For the text-containing cell, return its midpoint in [x, y] coordinate format. 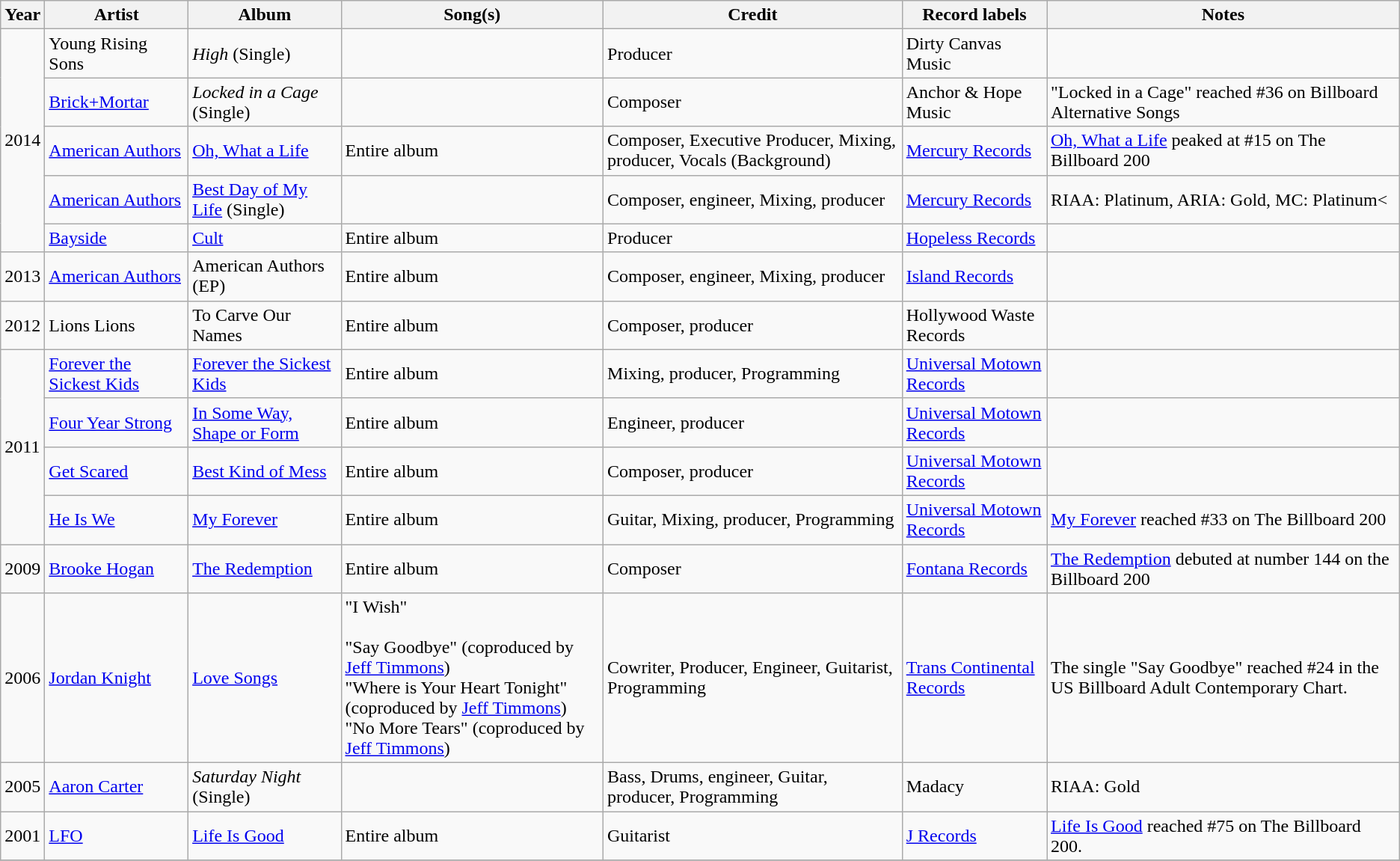
2009 [22, 569]
Oh, What a Life peaked at #15 on The Billboard 200 [1224, 151]
Oh, What a Life [265, 151]
Composer, Executive Producer, Mixing, producer, Vocals (Background) [753, 151]
Trans Continental Records [974, 678]
Fontana Records [974, 569]
He Is We [117, 519]
To Carve Our Names [265, 325]
Brick+Mortar [117, 102]
2014 [22, 141]
Cult [265, 238]
Engineer, producer [753, 422]
Love Songs [265, 678]
Artist [117, 15]
Hollywood Waste Records [974, 325]
Saturday Night (Single) [265, 787]
2013 [22, 277]
Song(s) [472, 15]
The Redemption debuted at number 144 on the Billboard 200 [1224, 569]
RIAA: Gold [1224, 787]
2005 [22, 787]
RIAA: Platinum, ARIA: Gold, MC: Platinum< [1224, 199]
"Locked in a Cage" reached #36 on Billboard Alternative Songs [1224, 102]
Mixing, producer, Programming [753, 374]
2001 [22, 836]
Bayside [117, 238]
Guitarist [753, 836]
Get Scared [117, 471]
Four Year Strong [117, 422]
Best Day of My Life (Single) [265, 199]
Jordan Knight [117, 678]
Best Kind of Mess [265, 471]
Year [22, 15]
Guitar, Mixing, producer, Programming [753, 519]
J Records [974, 836]
Island Records [974, 277]
American Authors (EP) [265, 277]
LFO [117, 836]
My Forever reached #33 on The Billboard 200 [1224, 519]
Bass, Drums, engineer, Guitar, producer, Programming [753, 787]
Aaron Carter [117, 787]
The single "Say Goodbye" reached #24 in the US Billboard Adult Contemporary Chart. [1224, 678]
Brooke Hogan [117, 569]
Lions Lions [117, 325]
2011 [22, 447]
Dirty Canvas Music [974, 54]
In Some Way, Shape or Form [265, 422]
Anchor & Hope Music [974, 102]
Hopeless Records [974, 238]
Young Rising Sons [117, 54]
Madacy [974, 787]
2006 [22, 678]
The Redemption [265, 569]
My Forever [265, 519]
Notes [1224, 15]
2012 [22, 325]
Credit [753, 15]
Album [265, 15]
Record labels [974, 15]
Life Is Good [265, 836]
High (Single) [265, 54]
Life Is Good reached #75 on The Billboard 200. [1224, 836]
Locked in a Cage (Single) [265, 102]
Cowriter, Producer, Engineer, Guitarist, Programming [753, 678]
